Scan for the cell matching the given text and deliver its (X, Y) coordinate at center. 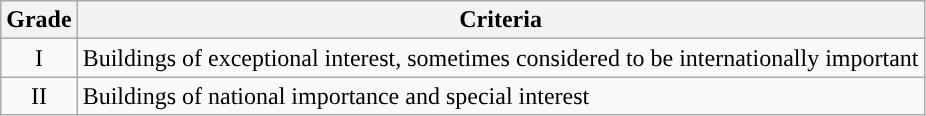
Grade (39, 20)
Criteria (500, 20)
Buildings of national importance and special interest (500, 96)
II (39, 96)
Buildings of exceptional interest, sometimes considered to be internationally important (500, 58)
I (39, 58)
